Scan for the cell matching the given text and deliver its [x, y] coordinate at center. 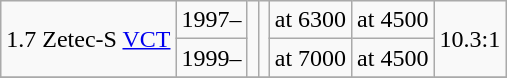
10.3:1 [470, 39]
1.7 Zetec-S VCT [88, 39]
1997– [212, 20]
1999– [212, 58]
at 6300 [310, 20]
at 7000 [310, 58]
